Capture the cell that displays the provided text and extract its [x, y] central coordinate. 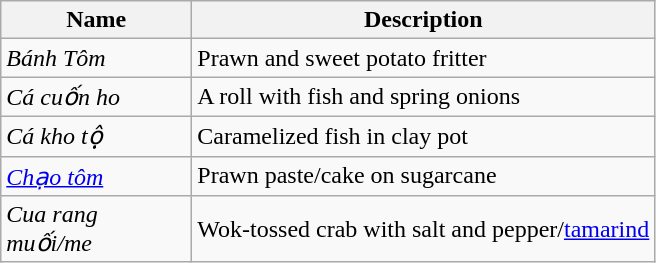
Caramelized fish in clay pot [424, 136]
Cua rang muối/me [96, 230]
A roll with fish and spring onions [424, 97]
Prawn and sweet potato fritter [424, 58]
Name [96, 20]
Chạo tôm [96, 176]
Cá cuốn ho [96, 97]
Bánh Tôm [96, 58]
Cá kho tộ [96, 136]
Description [424, 20]
Prawn paste/cake on sugarcane [424, 176]
Wok-tossed crab with salt and pepper/tamarind [424, 230]
